Capture the cell that displays the provided text and extract its (x, y) central coordinate. 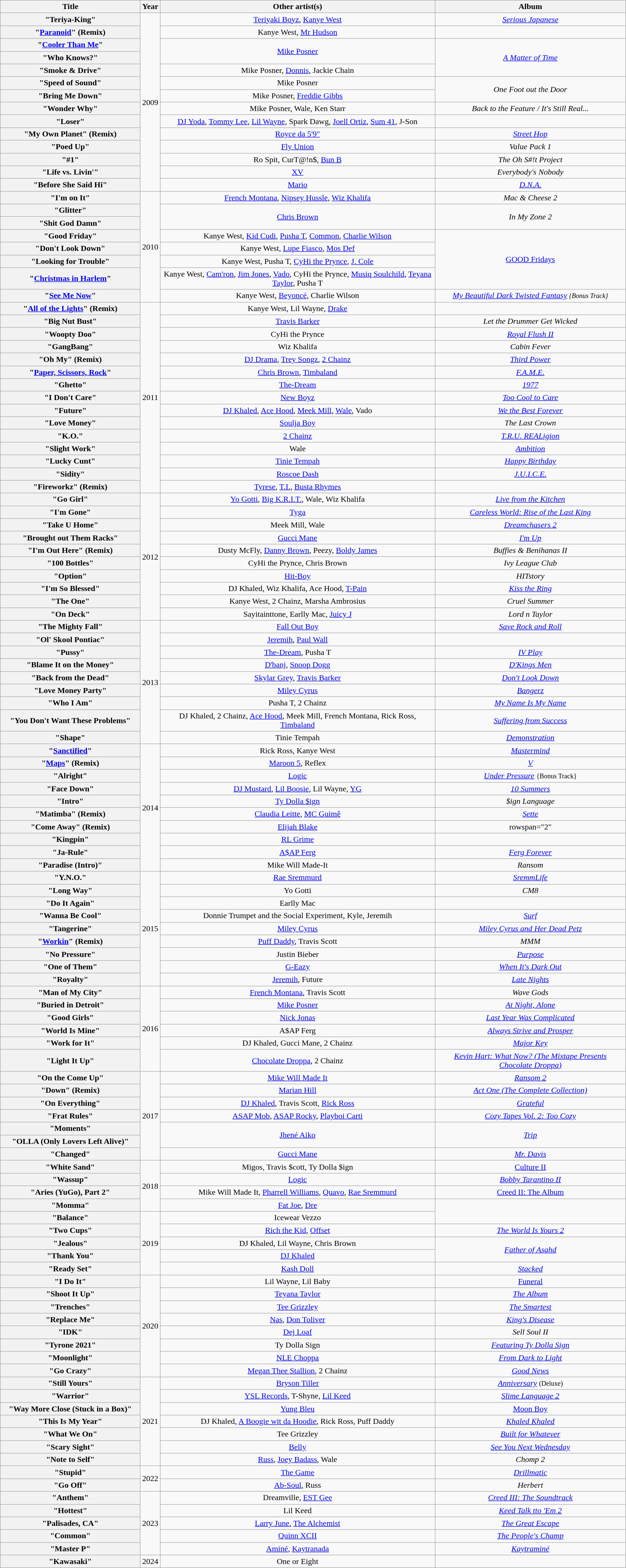
"Wonder Why" (70, 108)
Mac & Cheese 2 (530, 198)
"Maps" (Remix) (70, 763)
Sette (530, 814)
Creed II: The Album (530, 1192)
Always Strive and Prosper (530, 1031)
Major Key (530, 1043)
RL Grime (298, 840)
2020 (150, 1326)
Featuring Ty Dolla Sign (530, 1345)
"Master P" (70, 1549)
Aminé, Kaytranada (298, 1549)
"On Deck" (70, 614)
Justin Bieber (298, 954)
"Buried in Detroit" (70, 1005)
Rick Ross, Kanye West (298, 750)
Skylar Grey, Travis Barker (298, 678)
"Sanctified" (70, 750)
French Montana, Nipsey Hussle, Wiz Khalifa (298, 198)
Kanye West, Kid Cudi, Pusha T, Common, Charlie Wilson (298, 236)
Drillmatic (530, 1472)
From Dark to Light (530, 1358)
"Common" (70, 1536)
"Brought out Them Racks" (70, 537)
Kash Doll (298, 1269)
Mike Will Made-It (298, 865)
"IDK" (70, 1332)
"Oh My" (Remix) (70, 359)
"I'm Out Here" (Remix) (70, 550)
Kaytraminé (530, 1549)
My Beautiful Dark Twisted Fantasy {Bonus Track} (530, 296)
"Go Crazy" (70, 1370)
"What We On" (70, 1434)
Quinn XCII (298, 1536)
Teriyaki Boyz, Kanye West (298, 19)
"100 Bottles" (70, 563)
Sayitainttone, Earlly Mac, Juicy J (298, 614)
Dej Loaf (298, 1332)
"Speed of Sound" (70, 83)
"Way More Close (Stuck in a Box)" (70, 1408)
"Shit God Damn" (70, 223)
2023 (150, 1523)
1977 (530, 385)
Mike Will Made It, Pharrell Williams, Quavo, Rae Sremmurd (298, 1192)
"Christmas in Harlem" (70, 278)
V (530, 763)
IV Play (530, 652)
The-Dream, Pusha T (298, 652)
"Wanna Be Cool" (70, 916)
"I'm on It" (70, 198)
"Intro" (70, 801)
Ab-Soul, Russ (298, 1485)
"I'm So Blessed" (70, 589)
"Bring Me Down" (70, 96)
"World Is Mine" (70, 1031)
"Smoke & Drive" (70, 70)
"Shoot It Up" (70, 1294)
Kanye West, Mr Hudson (298, 32)
Demonstration (530, 738)
DJ Khaled, Ace Hood, Meek Mill, Wale, Vado (298, 410)
Ro Spit, CurT@!n$, Bun B (298, 160)
Chris Brown, Timbaland (298, 372)
"See Me Now" (70, 296)
Sell Soul II (530, 1332)
"I Don't Care" (70, 398)
"Woopty Doo" (70, 334)
"One of Them" (70, 967)
Nick Jonas (298, 1018)
Fat Joe, Dre (298, 1205)
"Wassup" (70, 1179)
"Who Knows?" (70, 58)
"Don't Look Down" (70, 249)
Soulja Boy (298, 423)
"Scary Sight" (70, 1447)
Built for Whatever (530, 1434)
"Two Cups" (70, 1231)
2021 (150, 1421)
Mike Posner, Wale, Ken Starr (298, 108)
"Moments" (70, 1129)
"Ol' Skool Pontiac" (70, 640)
DJ Khaled, Gucci Mane, 2 Chainz (298, 1043)
Ransom (530, 865)
Keed Talk tto 'Em 2 (530, 1510)
In My Zone 2 (530, 217)
"Trenches" (70, 1307)
"K.O." (70, 436)
G-Eazy (298, 967)
Fall Out Boy (298, 627)
"Love Money Party" (70, 690)
Ivy League Club (530, 563)
DJ Khaled, Lil Wayne, Chris Brown (298, 1243)
"Love Money" (70, 423)
"Take U Home" (70, 525)
2012 (150, 557)
Rich the Kid, Offset (298, 1231)
Dreamville, EST Gee (298, 1498)
"Light It Up" (70, 1060)
Lord n Taylor (530, 614)
"Sidity" (70, 474)
Jeremih, Future (298, 979)
"Frat Rules" (70, 1116)
Mike Will Made It (298, 1078)
"White Sand" (70, 1167)
Tyga (298, 512)
Kanye West, Lil Wayne, Drake (298, 308)
New Boyz (298, 398)
Ferg Forever (530, 852)
"Ja-Rule" (70, 852)
"Kingpin" (70, 840)
Culture II (530, 1167)
"Pussy" (70, 652)
Kanye West, Cam'ron, Jim Jones, Vado, CyHi the Prynce, Musiq Soulchild, Teyana Taylor, Pusha T (298, 278)
"Royalty" (70, 979)
Under Pressure {Bonus Track} (530, 776)
The Game (298, 1472)
Earlly Mac (298, 903)
"Do It Again" (70, 903)
DJ Khaled, Wiz Khalifa, Ace Hood, T-Pain (298, 589)
Tyrese, T.I., Busta Rhymes (298, 487)
J.U.I.C.E. (530, 474)
HITstory (530, 576)
"The Mighty Fall" (70, 627)
"Long Way" (70, 890)
I'm Up (530, 537)
Slime Language 2 (530, 1396)
"On Everything" (70, 1103)
The Album (530, 1294)
T.R.U. REALigion (530, 436)
Mastermind (530, 750)
Suffering from Success (530, 720)
Ambition (530, 449)
"Loser" (70, 121)
"Kawasaki" (70, 1561)
Everybody's Nobody (530, 172)
rowspan="2" (530, 827)
"Life vs. Livin'" (70, 172)
The Smartest (530, 1307)
Wave Gods (530, 992)
2024 (150, 1561)
"GangBang" (70, 347)
When It's Dark Out (530, 967)
Mike Posner, Donnis, Jackie Chain (298, 70)
Album (530, 7)
Dusty McFly, Danny Brown, Peezy, Boldy James (298, 550)
Kanye West, 2 Chainz, Marsha Ambrosius (298, 601)
"Still Yours" (70, 1383)
"Fireworkz" (Remix) (70, 487)
Yo Gotti, Big K.R.I.T., Wale, Wiz Khalifa (298, 499)
"Come Away" (Remix) (70, 827)
Grateful (530, 1103)
"Down" (Remix) (70, 1090)
NLE Choppa (298, 1358)
Kanye West, Pusha T, CyHi the Prynce, J. Cole (298, 261)
The-Dream (298, 385)
"Paper, Scissors, Rock" (70, 372)
XV (298, 172)
"On the Come Up" (70, 1078)
One Foot out the Door (530, 89)
DJ Khaled (298, 1256)
Careless World: Rise of the Last King (530, 512)
"I Do It" (70, 1281)
"Lucky Cunt" (70, 461)
"Back from the Dead" (70, 678)
"Teriya-King" (70, 19)
Act One (The Complete Collection) (530, 1090)
Serious Japanese (530, 19)
The Great Escape (530, 1523)
SremmLife (530, 878)
Back to the Feature / It's Still Real... (530, 108)
"Man of My City" (70, 992)
ASAP Mob, ASAP Rocky, Playboi Carti (298, 1116)
D'Kings Men (530, 665)
D'banj, Snoop Dogg (298, 665)
"Palisades, CA" (70, 1523)
Larry June, The Alchemist (298, 1523)
Late Nights (530, 979)
Happy Birthday (530, 461)
"Paranoid" (Remix) (70, 32)
"Note to Self" (70, 1460)
Chomp 2 (530, 1460)
DJ Khaled, A Boogie wit da Hoodie, Rick Ross, Puff Daddy (298, 1422)
Too Cool to Care (530, 398)
2017 (150, 1116)
Cruel Summer (530, 601)
"This Is My Year" (70, 1422)
A Matter of Time (530, 58)
Value Pack 1 (530, 146)
Rae Sremmurd (298, 878)
GOOD Fridays (530, 260)
Donnie Trumpet and the Social Experiment, Kyle, Jeremih (298, 916)
"Work for It" (70, 1043)
Creed III: The Soundtrack (530, 1498)
Dreamchasers 2 (530, 525)
Lil Wayne, Lil Baby (298, 1281)
DJ Drama, Trey Songz, 2 Chainz (298, 359)
"#1" (70, 160)
Teyana Taylor (298, 1294)
Ty Dolla Sign (298, 1345)
DJ Khaled, Travis Scott, Rick Ross (298, 1103)
"Before She Said Hi" (70, 185)
"All of the Lights" (Remix) (70, 308)
"Face Down" (70, 788)
2018 (150, 1186)
Anniversary (Deluxe) (530, 1383)
Khaled Khaled (530, 1422)
Herbert (530, 1485)
"Thank You" (70, 1256)
Mike Posner, Freddie Gibbs (298, 96)
Ty Dolla $ign (298, 801)
2011 (150, 397)
Last Year Was Complicated (530, 1018)
Purpose (530, 954)
"Go Off" (70, 1485)
Chris Brown (298, 217)
"Who I Am" (70, 703)
Title (70, 7)
"Paradise (Intro)" (70, 865)
2015 (150, 928)
Pusha T, 2 Chainz (298, 703)
"Changed" (70, 1154)
Roscoe Dash (298, 474)
Funeral (530, 1281)
Surf (530, 916)
Trip (530, 1135)
Travis Barker (298, 321)
Meek Mill, Wale (298, 525)
Wale (298, 449)
Puff Daddy, Travis Scott (298, 941)
"Future" (70, 410)
D.N.A. (530, 185)
"Momma" (70, 1205)
Icewear Vezzo (298, 1218)
2016 (150, 1029)
CM8 (530, 890)
"Y.N.O." (70, 878)
"Warrior" (70, 1396)
Jeremih, Paul Wall (298, 640)
Buffies & Benihanas II (530, 550)
2022 (150, 1479)
Good News (530, 1370)
"Looking for Trouble" (70, 261)
Stacked (530, 1269)
Bobby Tarantino II (530, 1179)
Yung Bleu (298, 1408)
YSL Records, T-Shyne, Lil Keed (298, 1396)
"The One" (70, 601)
"Poed Up" (70, 146)
"Go Girl" (70, 499)
"Ghetto" (70, 385)
Cozy Tapes Vol. 2: Too Cozy (530, 1116)
"Blame It on the Money" (70, 665)
The World Is Yours 2 (530, 1231)
2009 (150, 102)
2013 (150, 682)
Miley Cyrus and Her Dead Petz (530, 928)
"Option" (70, 576)
"My Own Planet" (Remix) (70, 134)
Chocolate Droppa, 2 Chainz (298, 1060)
We the Best Forever (530, 410)
10 Summers (530, 788)
Nas, Don Toliver (298, 1319)
Kanye West, Lupe Fiasco, Mos Def (298, 249)
"Cooler Than Me" (70, 45)
Royce da 5'9" (298, 134)
"Balance" (70, 1218)
"Shape" (70, 738)
Third Power (530, 359)
Year (150, 7)
"Slight Work" (70, 449)
Ransom 2 (530, 1078)
Jhené Aiko (298, 1135)
"Tyrone 2021" (70, 1345)
King's Disease (530, 1319)
"Good Friday" (70, 236)
MMM (530, 941)
Live from the Kitchen (530, 499)
Megan Thee Stallion, 2 Chainz (298, 1370)
Kiss the Ring (530, 589)
Other artist(s) (298, 7)
Migos, Travis $cott, Ty Dolla $ign (298, 1167)
The Last Crown (530, 423)
"I'm Gone" (70, 512)
Yo Gotti (298, 890)
Kevin Hart: What Now? (The Mixtape Presents Chocolate Droppa) (530, 1060)
"No Pressure" (70, 954)
Don't Look Down (530, 678)
2019 (150, 1243)
F.A.M.E. (530, 372)
Wiz Khalifa (298, 347)
"Tangerine" (70, 928)
One or Eight (298, 1561)
$ign Language (530, 801)
2010 (150, 247)
Father of Asahd (530, 1250)
Elijah Blake (298, 827)
2 Chainz (298, 436)
"OLLA (Only Lovers Left Alive)" (70, 1141)
Belly (298, 1447)
Hit-Boy (298, 576)
At Night, Alone (530, 1005)
Save Rock and Roll (530, 627)
DJ Mustard, Lil Boosie, Lil Wayne, YG (298, 788)
"Glitter" (70, 210)
Lil Keed (298, 1510)
"Stupid" (70, 1472)
Fly Union (298, 146)
Maroon 5, Reflex (298, 763)
Kanye West, Beyoncé, Charlie Wilson (298, 296)
Let the Drummer Get Wicked (530, 321)
Moon Boy (530, 1408)
The People's Champ (530, 1536)
Street Hop (530, 134)
Royal Flush II (530, 334)
French Montana, Travis Scott (298, 992)
2014 (150, 807)
"Workin" (Remix) (70, 941)
Russ, Joey Badass, Wale (298, 1460)
See You Next Wednesday (530, 1447)
"Ready Set" (70, 1269)
"Replace Me" (70, 1319)
Cabin Fever (530, 347)
CyHi the Prynce, Chris Brown (298, 563)
Bryson Tiller (298, 1383)
My Name Is My Name (530, 703)
"You Don't Want These Problems" (70, 720)
"Aries (YuGo), Part 2" (70, 1192)
"Jealous" (70, 1243)
"Big Nut Bust" (70, 321)
The Oh S#!t Project (530, 160)
"Alright" (70, 776)
"Hottest" (70, 1510)
DJ Khaled, 2 Chainz, Ace Hood, Meek Mill, French Montana, Rick Ross, Timbaland (298, 720)
Mr. Davis (530, 1154)
CyHi the Prynce (298, 334)
Bangerz (530, 690)
Mario (298, 185)
"Matimba" (Remix) (70, 814)
Marian Hill (298, 1090)
"Anthem" (70, 1498)
Claudia Leitte, MC Guimê (298, 814)
"Good Girls" (70, 1018)
"Moonlight" (70, 1358)
DJ Yoda, Tommy Lee, Lil Wayne, Spark Dawg, Joell Ortiz, Sum 41, J-Son (298, 121)
